Determine the (x, y) coordinate at the center of the cell enclosing the given text.  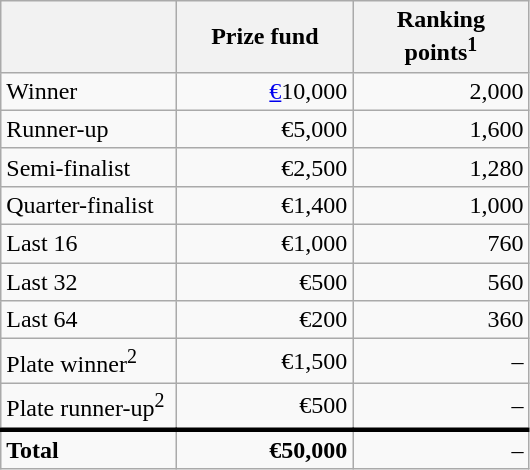
1,280 (441, 167)
Semi-finalist (89, 167)
Plate runner-up2 (89, 406)
Last 16 (89, 244)
Quarter-finalist (89, 205)
€2,500 (265, 167)
Last 64 (89, 320)
560 (441, 282)
Ranking points1 (441, 37)
Plate winner2 (89, 362)
1,600 (441, 129)
€1,400 (265, 205)
1,000 (441, 205)
Prize fund (265, 37)
2,000 (441, 91)
€5,000 (265, 129)
€10,000 (265, 91)
€1,500 (265, 362)
€50,000 (265, 449)
€1,000 (265, 244)
Last 32 (89, 282)
Total (89, 449)
€200 (265, 320)
Winner (89, 91)
360 (441, 320)
Runner-up (89, 129)
760 (441, 244)
